Determine the [x, y] coordinate at the center of the cell enclosing the given text.  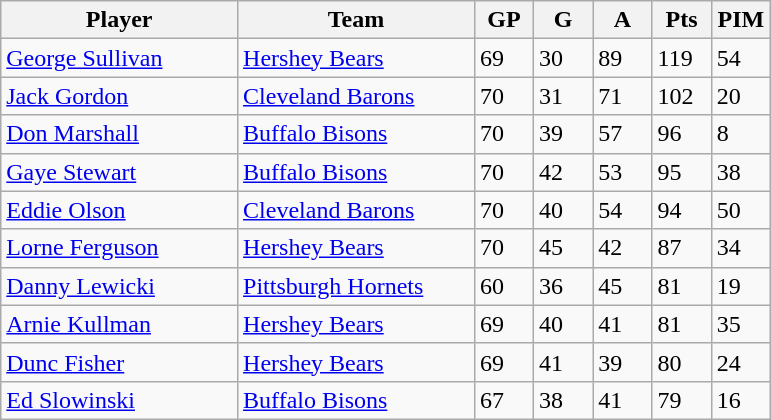
PIM [740, 20]
Pts [682, 20]
Jack Gordon [120, 96]
96 [682, 134]
80 [682, 362]
67 [504, 400]
G [564, 20]
GP [504, 20]
Eddie Olson [120, 210]
79 [682, 400]
94 [682, 210]
60 [504, 286]
16 [740, 400]
Don Marshall [120, 134]
95 [682, 172]
89 [622, 58]
George Sullivan [120, 58]
71 [622, 96]
Arnie Kullman [120, 324]
34 [740, 248]
87 [682, 248]
30 [564, 58]
24 [740, 362]
Danny Lewicki [120, 286]
31 [564, 96]
19 [740, 286]
Ed Slowinski [120, 400]
Player [120, 20]
35 [740, 324]
57 [622, 134]
Dunc Fisher [120, 362]
Team [356, 20]
119 [682, 58]
8 [740, 134]
A [622, 20]
Lorne Ferguson [120, 248]
20 [740, 96]
102 [682, 96]
50 [740, 210]
Pittsburgh Hornets [356, 286]
36 [564, 286]
Gaye Stewart [120, 172]
53 [622, 172]
